Search for the cell housing the specified text and yield its [X, Y] center coordinate. 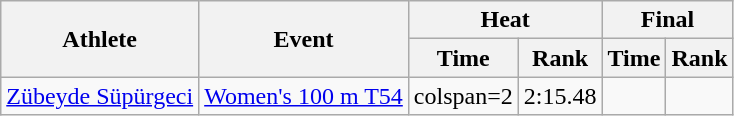
2:15.48 [560, 96]
Event [304, 39]
Zübeyde Süpürgeci [100, 96]
Final [668, 20]
Athlete [100, 39]
Women's 100 m T54 [304, 96]
Heat [505, 20]
colspan=2 [463, 96]
